Identify which cell holds the provided text, then report its [X, Y] central coordinate. 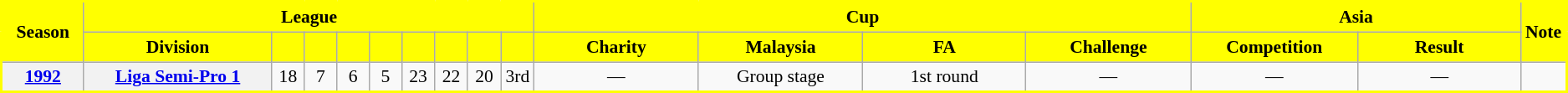
Note [1544, 32]
Season [43, 32]
Liga Semi-Pro 1 [177, 77]
FA [945, 47]
1st round [945, 77]
Result [1438, 47]
22 [452, 77]
20 [483, 77]
Malaysia [781, 47]
Cup [863, 17]
7 [321, 77]
23 [418, 77]
Asia [1356, 17]
Group stage [781, 77]
5 [386, 77]
Challenge [1109, 47]
Charity [616, 47]
6 [353, 77]
1992 [43, 77]
18 [288, 77]
League [309, 17]
3rd [518, 77]
Competition [1274, 47]
Division [177, 47]
